From the cell containing the given text, extract its center point as [x, y] coordinate. 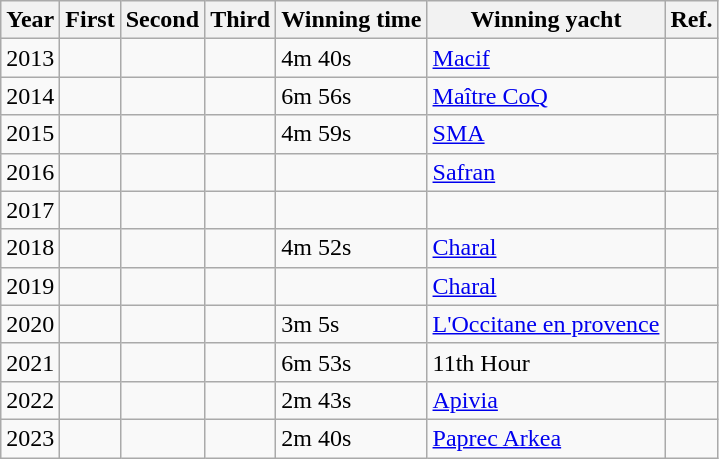
4m 40s [352, 58]
Year [30, 20]
Winning yacht [546, 20]
2017 [30, 210]
Winning time [352, 20]
Apivia [546, 400]
2016 [30, 172]
L'Occitane en provence [546, 324]
2015 [30, 134]
2021 [30, 362]
4m 52s [352, 248]
SMA [546, 134]
2013 [30, 58]
Macif [546, 58]
4m 59s [352, 134]
Third [240, 20]
Second [162, 20]
2022 [30, 400]
3m 5s [352, 324]
2019 [30, 286]
First [90, 20]
6m 53s [352, 362]
6m 56s [352, 96]
Paprec Arkea [546, 438]
11th Hour [546, 362]
Maître CoQ [546, 96]
2m 40s [352, 438]
2020 [30, 324]
2014 [30, 96]
Ref. [692, 20]
2018 [30, 248]
2m 43s [352, 400]
Safran [546, 172]
2023 [30, 438]
